Find where the given text appears and provide that cell's center as (X, Y) coordinate. 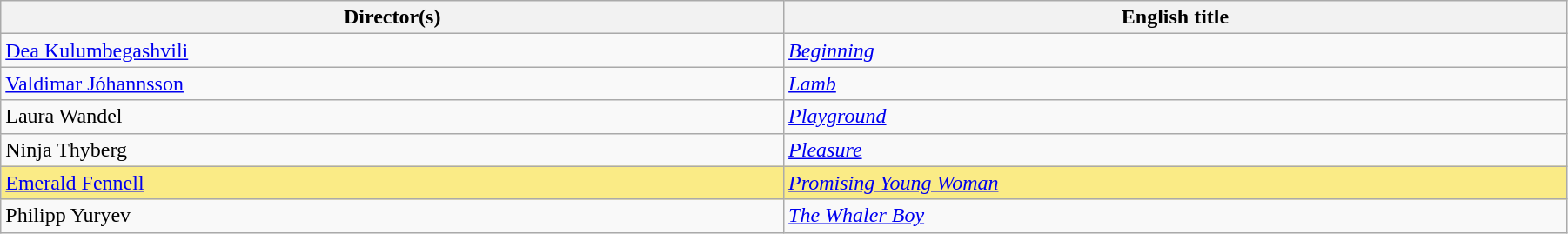
Ninja Thyberg (392, 150)
Director(s) (392, 17)
Beginning (1176, 50)
Philipp Yuryev (392, 216)
Promising Young Woman (1176, 183)
Playground (1176, 117)
Emerald Fennell (392, 183)
Pleasure (1176, 150)
Valdimar Jóhannsson (392, 84)
Lamb (1176, 84)
English title (1176, 17)
Dea Kulumbegashvili (392, 50)
The Whaler Boy (1176, 216)
Laura Wandel (392, 117)
